Locate the cell with the specified text and output its (X, Y) center coordinate. 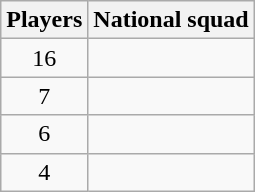
7 (44, 96)
6 (44, 134)
Players (44, 20)
16 (44, 58)
National squad (171, 20)
4 (44, 172)
